Detect which cell encompasses the target text, then output its [X, Y] center coordinate. 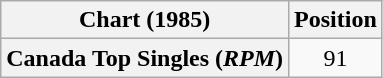
Chart (1985) [145, 20]
91 [336, 58]
Position [336, 20]
Canada Top Singles (RPM) [145, 58]
